For the text-containing cell, return its midpoint in [x, y] coordinate format. 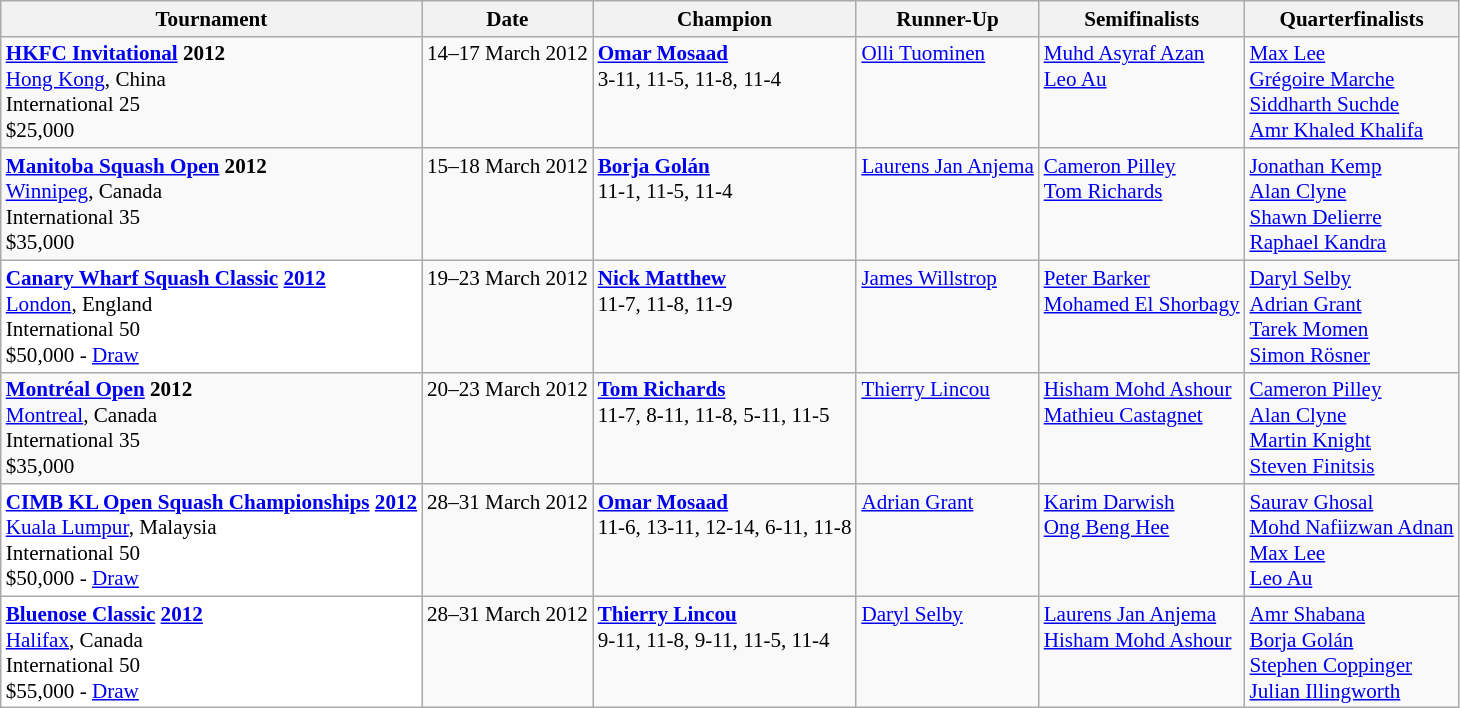
Karim Darwish Ong Beng Hee [1142, 540]
HKFC Invitational 2012 Hong Kong, ChinaInternational 25$25,000 [212, 92]
CIMB KL Open Squash Championships 2012 Kuala Lumpur, MalaysiaInternational 50$50,000 - Draw [212, 540]
Thierry Lincou9-11, 11-8, 9-11, 11-5, 11-4 [725, 652]
Muhd Asyraf Azan Leo Au [1142, 92]
Date [508, 18]
Omar Mosaad11-6, 13-11, 12-14, 6-11, 11-8 [725, 540]
Amr Shabana Borja Golán Stephen Coppinger Julian Illingworth [1352, 652]
14–17 March 2012 [508, 92]
Peter Barker Mohamed El Shorbagy [1142, 316]
Daryl Selby Adrian Grant Tarek Momen Simon Rösner [1352, 316]
19–23 March 2012 [508, 316]
Montréal Open 2012 Montreal, CanadaInternational 35$35,000 [212, 428]
Thierry Lincou [947, 428]
Olli Tuominen [947, 92]
Borja Golán11-1, 11-5, 11-4 [725, 204]
Max Lee Grégoire Marche Siddharth Suchde Amr Khaled Khalifa [1352, 92]
Champion [725, 18]
Cameron Pilley Tom Richards [1142, 204]
Manitoba Squash Open 2012 Winnipeg, CanadaInternational 35$35,000 [212, 204]
Saurav Ghosal Mohd Nafiizwan Adnan Max Lee Leo Au [1352, 540]
Laurens Jan Anjema Hisham Mohd Ashour [1142, 652]
James Willstrop [947, 316]
Bluenose Classic 2012 Halifax, CanadaInternational 50$55,000 - Draw [212, 652]
Tom Richards11-7, 8-11, 11-8, 5-11, 11-5 [725, 428]
Runner-Up [947, 18]
Laurens Jan Anjema [947, 204]
Tournament [212, 18]
Semifinalists [1142, 18]
Omar Mosaad3-11, 11-5, 11-8, 11-4 [725, 92]
Nick Matthew11-7, 11-8, 11-9 [725, 316]
Hisham Mohd Ashour Mathieu Castagnet [1142, 428]
Jonathan Kemp Alan Clyne Shawn Delierre Raphael Kandra [1352, 204]
20–23 March 2012 [508, 428]
Daryl Selby [947, 652]
Cameron Pilley Alan Clyne Martin Knight Steven Finitsis [1352, 428]
15–18 March 2012 [508, 204]
Adrian Grant [947, 540]
Quarterfinalists [1352, 18]
Canary Wharf Squash Classic 2012 London, EnglandInternational 50$50,000 - Draw [212, 316]
